Identify which cell holds the provided text, then report its [x, y] central coordinate. 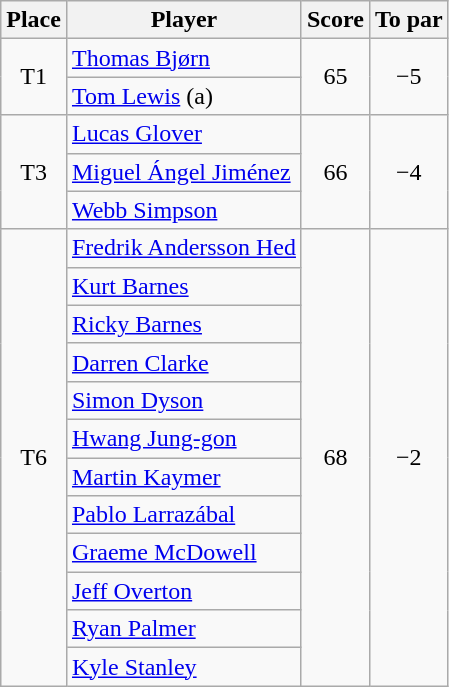
Thomas Bjørn [184, 58]
Kyle Stanley [184, 667]
Lucas Glover [184, 134]
T1 [34, 77]
65 [335, 77]
Graeme McDowell [184, 553]
Pablo Larrazábal [184, 515]
−5 [408, 77]
Hwang Jung-gon [184, 438]
Place [34, 20]
To par [408, 20]
−4 [408, 172]
Fredrik Andersson Hed [184, 248]
Ryan Palmer [184, 629]
Webb Simpson [184, 210]
68 [335, 458]
Kurt Barnes [184, 286]
Tom Lewis (a) [184, 96]
Score [335, 20]
T3 [34, 172]
Miguel Ángel Jiménez [184, 172]
T6 [34, 458]
Ricky Barnes [184, 324]
Martin Kaymer [184, 477]
Jeff Overton [184, 591]
66 [335, 172]
Darren Clarke [184, 362]
Player [184, 20]
−2 [408, 458]
Simon Dyson [184, 400]
